Extract the (X, Y) coordinate from the center of the cell holding the provided text.  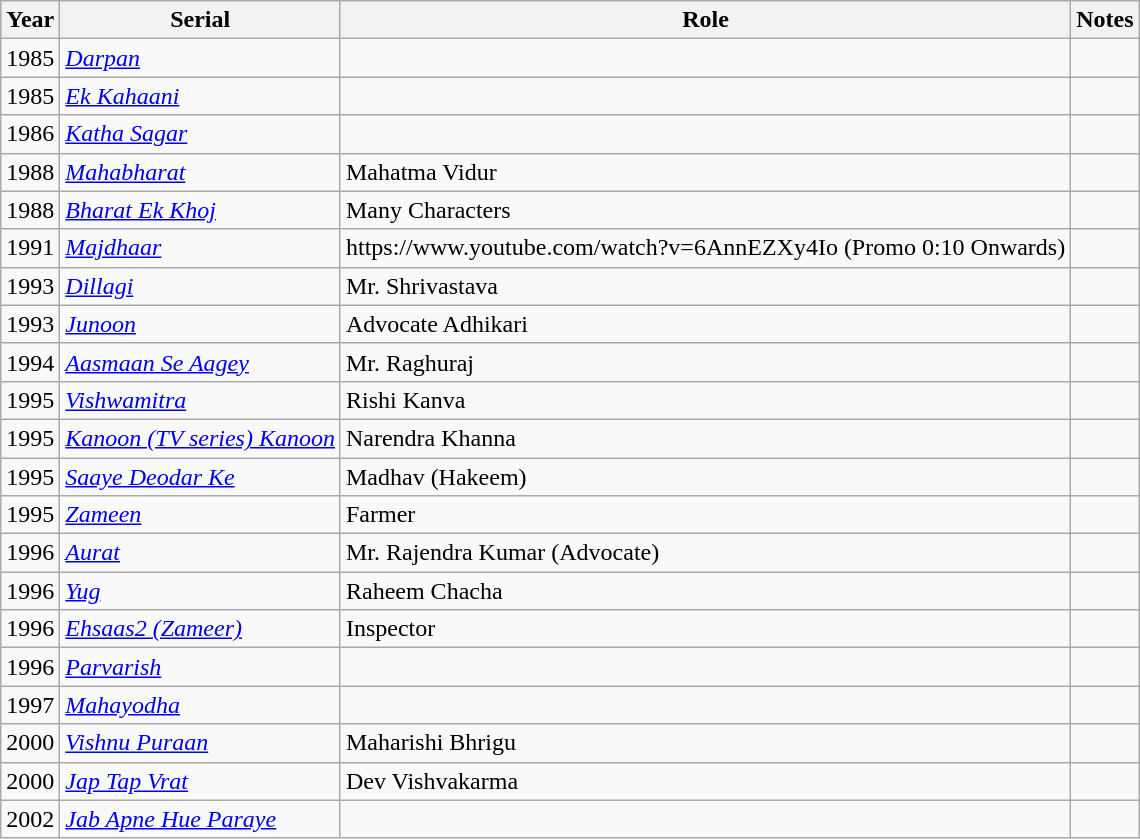
Raheem Chacha (705, 591)
2002 (30, 819)
Aasmaan Se Aagey (200, 362)
Rishi Kanva (705, 400)
Mr. Raghuraj (705, 362)
Mahayodha (200, 705)
Yug (200, 591)
Narendra Khanna (705, 438)
Saaye Deodar Ke (200, 477)
Role (705, 20)
Kanoon (TV series) Kanoon (200, 438)
Notes (1105, 20)
Parvarish (200, 667)
Aurat (200, 553)
Maharishi Bhrigu (705, 743)
Madhav (Hakeem) (705, 477)
Advocate Adhikari (705, 324)
Zameen (200, 515)
Mahatma Vidur (705, 172)
Farmer (705, 515)
Year (30, 20)
Dillagi (200, 286)
Darpan (200, 58)
1997 (30, 705)
Vishnu Puraan (200, 743)
Ehsaas2 (Zameer) (200, 629)
Mahabharat (200, 172)
1994 (30, 362)
Junoon (200, 324)
Katha Sagar (200, 134)
https://www.youtube.com/watch?v=6AnnEZXy4Io (Promo 0:10 Onwards) (705, 248)
1991 (30, 248)
Jap Tap Vrat (200, 781)
Ek Kahaani (200, 96)
Bharat Ek Khoj (200, 210)
Dev Vishvakarma (705, 781)
Inspector (705, 629)
Jab Apne Hue Paraye (200, 819)
Serial (200, 20)
Mr. Rajendra Kumar (Advocate) (705, 553)
Majdhaar (200, 248)
Vishwamitra (200, 400)
1986 (30, 134)
Mr. Shrivastava (705, 286)
Many Characters (705, 210)
